Identify which cell holds the provided text, then report its (x, y) central coordinate. 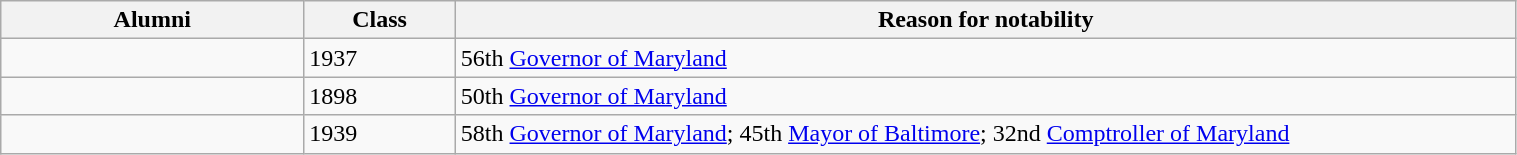
Reason for notability (986, 20)
Alumni (152, 20)
58th Governor of Maryland; 45th Mayor of Baltimore; 32nd Comptroller of Maryland (986, 134)
1937 (380, 58)
1939 (380, 134)
56th Governor of Maryland (986, 58)
50th Governor of Maryland (986, 96)
Class (380, 20)
1898 (380, 96)
